Scan for the cell matching the given text and deliver its [X, Y] coordinate at center. 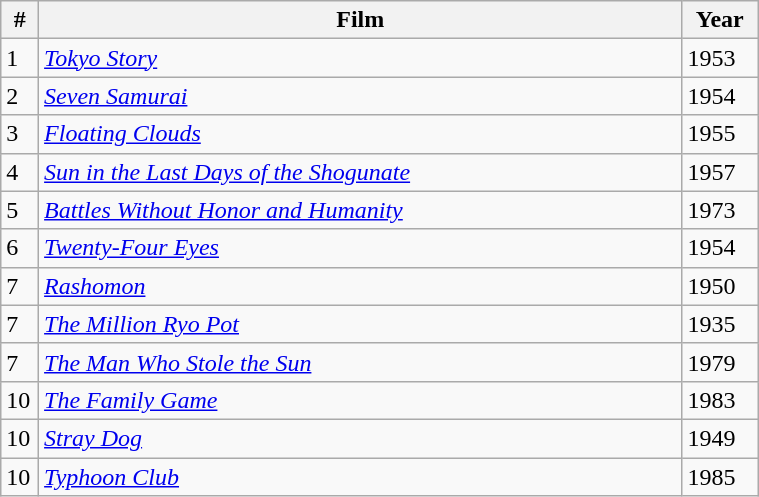
4 [20, 172]
1949 [720, 438]
1983 [720, 400]
5 [20, 210]
1953 [720, 58]
Typhoon Club [360, 477]
Twenty-Four Eyes [360, 248]
Seven Samurai [360, 96]
Floating Clouds [360, 134]
2 [20, 96]
The Man Who Stole the Sun [360, 362]
Tokyo Story [360, 58]
Rashomon [360, 286]
1955 [720, 134]
1935 [720, 324]
1979 [720, 362]
The Million Ryo Pot [360, 324]
Battles Without Honor and Humanity [360, 210]
Film [360, 20]
Year [720, 20]
The Family Game [360, 400]
# [20, 20]
1985 [720, 477]
Sun in the Last Days of the Shogunate [360, 172]
6 [20, 248]
1957 [720, 172]
1 [20, 58]
Stray Dog [360, 438]
1950 [720, 286]
1973 [720, 210]
3 [20, 134]
